Provide the (X, Y) coordinate of the cell's center where the given text is located.  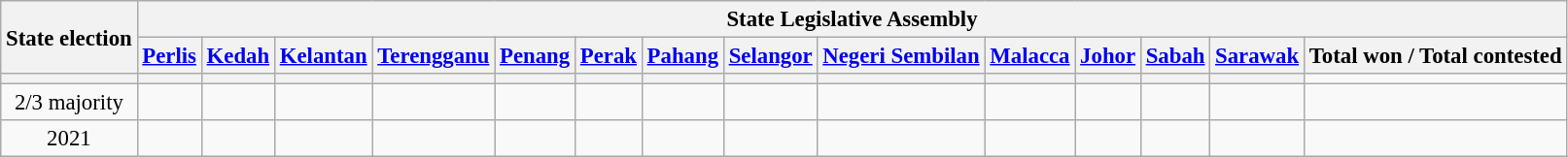
Selangor (770, 56)
Negeri Sembilan (901, 56)
2021 (69, 139)
Perlis (169, 56)
Perak (609, 56)
Terengganu (434, 56)
Pahang (682, 56)
Kelantan (323, 56)
Johor (1108, 56)
2/3 majority (69, 103)
Sabah (1174, 56)
Kedah (237, 56)
State Legislative Assembly (852, 19)
State election (69, 37)
Sarawak (1258, 56)
Penang (535, 56)
Total won / Total contested (1435, 56)
Malacca (1030, 56)
